Locate the cell with the specified text and output its (x, y) center coordinate. 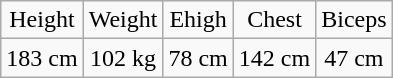
Еhigh (198, 20)
47 cm (354, 58)
Weight (123, 20)
Height (42, 20)
Biceps (354, 20)
183 cm (42, 58)
Сhest (274, 20)
102 kg (123, 58)
78 cm (198, 58)
142 cm (274, 58)
